Output the [X, Y] coordinate of the center of the cell containing the given text.  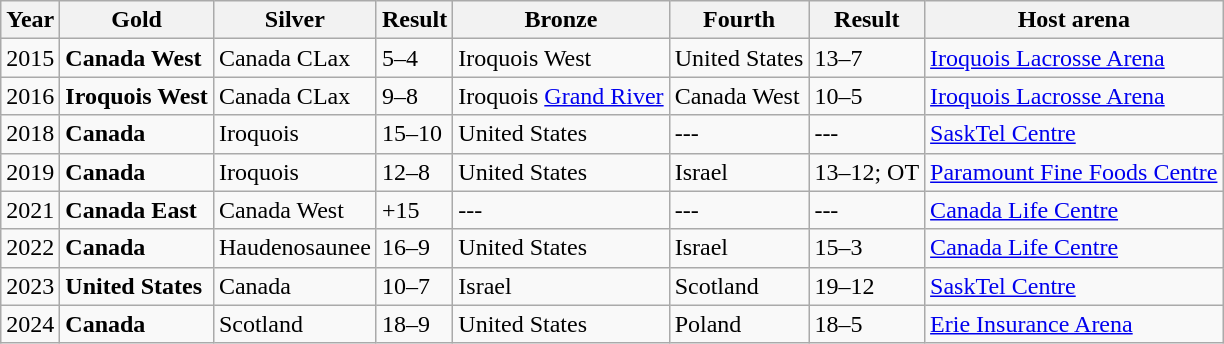
9–8 [414, 96]
Fourth [739, 20]
15–10 [414, 134]
Silver [294, 20]
2016 [30, 96]
Poland [739, 324]
Gold [137, 20]
+15 [414, 210]
18–9 [414, 324]
2024 [30, 324]
19–12 [867, 286]
2023 [30, 286]
Erie Insurance Arena [1074, 324]
13–12; OT [867, 172]
Iroquois Grand River [561, 96]
2019 [30, 172]
13–7 [867, 58]
16–9 [414, 248]
18–5 [867, 324]
Canada East [137, 210]
5–4 [414, 58]
12–8 [414, 172]
10–7 [414, 286]
15–3 [867, 248]
Host arena [1074, 20]
2022 [30, 248]
Bronze [561, 20]
Paramount Fine Foods Centre [1074, 172]
10–5 [867, 96]
Haudenosaunee [294, 248]
2018 [30, 134]
2015 [30, 58]
2021 [30, 210]
Year [30, 20]
